Provide the (x, y) coordinate of the cell's center where the given text is located.  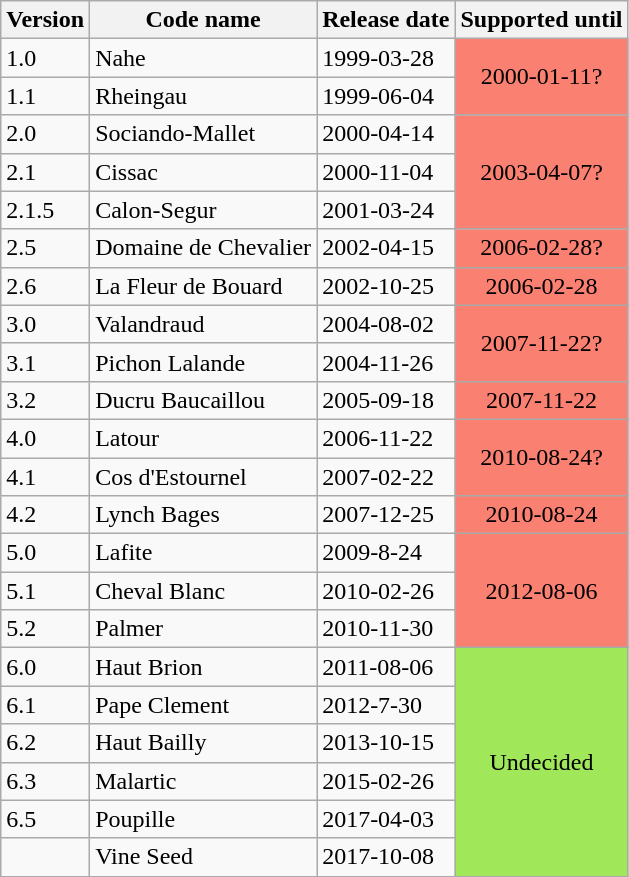
Sociando-Mallet (204, 134)
4.2 (46, 515)
6.3 (46, 781)
2010-11-30 (386, 629)
Poupille (204, 819)
Cissac (204, 172)
2007-12-25 (386, 515)
2017-10-08 (386, 857)
2009-8-24 (386, 553)
Version (46, 20)
2002-04-15 (386, 248)
5.2 (46, 629)
2.1.5 (46, 210)
2.1 (46, 172)
2005-09-18 (386, 400)
4.1 (46, 477)
2006-02-28 (542, 286)
2000-11-04 (386, 172)
3.2 (46, 400)
Calon-Segur (204, 210)
Release date (386, 20)
2007-11-22 (542, 400)
Vine Seed (204, 857)
2006-02-28? (542, 248)
Haut Brion (204, 667)
Rheingau (204, 96)
2000-01-11? (542, 77)
3.0 (46, 324)
Pichon Lalande (204, 362)
5.1 (46, 591)
2004-11-26 (386, 362)
Undecided (542, 762)
Valandraud (204, 324)
1.0 (46, 58)
2007-11-22? (542, 343)
Lynch Bages (204, 515)
2.5 (46, 248)
2004-08-02 (386, 324)
4.0 (46, 438)
2003-04-07? (542, 172)
2002-10-25 (386, 286)
Lafite (204, 553)
2001-03-24 (386, 210)
Haut Bailly (204, 743)
2012-08-06 (542, 591)
2.6 (46, 286)
Code name (204, 20)
2006-11-22 (386, 438)
2013-10-15 (386, 743)
2007-02-22 (386, 477)
2000-04-14 (386, 134)
2010-02-26 (386, 591)
6.5 (46, 819)
2012-7-30 (386, 705)
2010-08-24 (542, 515)
2010-08-24? (542, 457)
La Fleur de Bouard (204, 286)
Supported until (542, 20)
6.2 (46, 743)
5.0 (46, 553)
Domaine de Chevalier (204, 248)
Ducru Baucaillou (204, 400)
Cos d'Estournel (204, 477)
1.1 (46, 96)
1999-03-28 (386, 58)
Nahe (204, 58)
1999-06-04 (386, 96)
2017-04-03 (386, 819)
Malartic (204, 781)
2.0 (46, 134)
2015-02-26 (386, 781)
6.0 (46, 667)
Palmer (204, 629)
2011-08-06 (386, 667)
3.1 (46, 362)
Latour (204, 438)
6.1 (46, 705)
Cheval Blanc (204, 591)
Pape Clement (204, 705)
